Return the (X, Y) coordinate for the center point of the cell that contains the specified text.  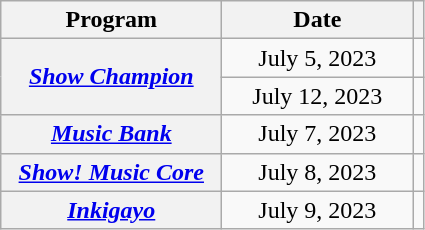
July 8, 2023 (318, 172)
Show! Music Core (112, 172)
Program (112, 20)
July 7, 2023 (318, 134)
July 9, 2023 (318, 210)
Music Bank (112, 134)
July 5, 2023 (318, 58)
Date (318, 20)
July 12, 2023 (318, 96)
Show Champion (112, 77)
Inkigayo (112, 210)
